Output the (x, y) coordinate of the center of the cell containing the given text.  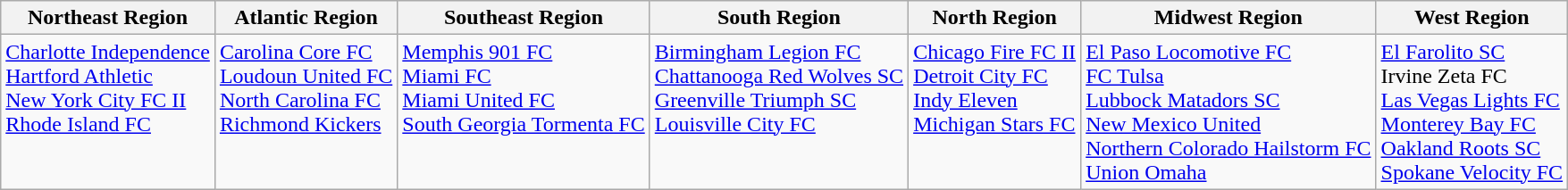
Atlantic Region (306, 18)
Southeast Region (524, 18)
Carolina Core FC Loudoun United FC North Carolina FC Richmond Kickers (306, 112)
Birmingham Legion FC Chattanooga Red Wolves SC Greenville Triumph SC Louisville City FC (779, 112)
El Farolito SC Irvine Zeta FC Las Vegas Lights FC Monterey Bay FC Oakland Roots SC Spokane Velocity FC (1472, 112)
West Region (1472, 18)
Northeast Region (108, 18)
Midwest Region (1228, 18)
North Region (995, 18)
South Region (779, 18)
Charlotte Independence Hartford Athletic New York City FC II Rhode Island FC (108, 112)
El Paso Locomotive FC FC Tulsa Lubbock Matadors SC New Mexico United Northern Colorado Hailstorm FC Union Omaha (1228, 112)
Memphis 901 FC Miami FC Miami United FC South Georgia Tormenta FC (524, 112)
Chicago Fire FC II Detroit City FC Indy Eleven Michigan Stars FC (995, 112)
